For the text-containing cell, return its midpoint in (X, Y) coordinate format. 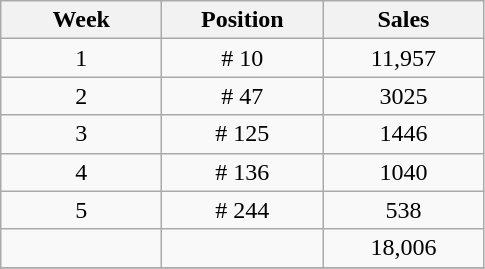
Sales (404, 20)
# 244 (242, 210)
2 (82, 96)
3 (82, 134)
# 136 (242, 172)
# 47 (242, 96)
538 (404, 210)
Week (82, 20)
11,957 (404, 58)
1446 (404, 134)
3025 (404, 96)
1 (82, 58)
Position (242, 20)
# 10 (242, 58)
# 125 (242, 134)
5 (82, 210)
18,006 (404, 248)
4 (82, 172)
1040 (404, 172)
